Output the [X, Y] coordinate of the center of the cell containing the given text.  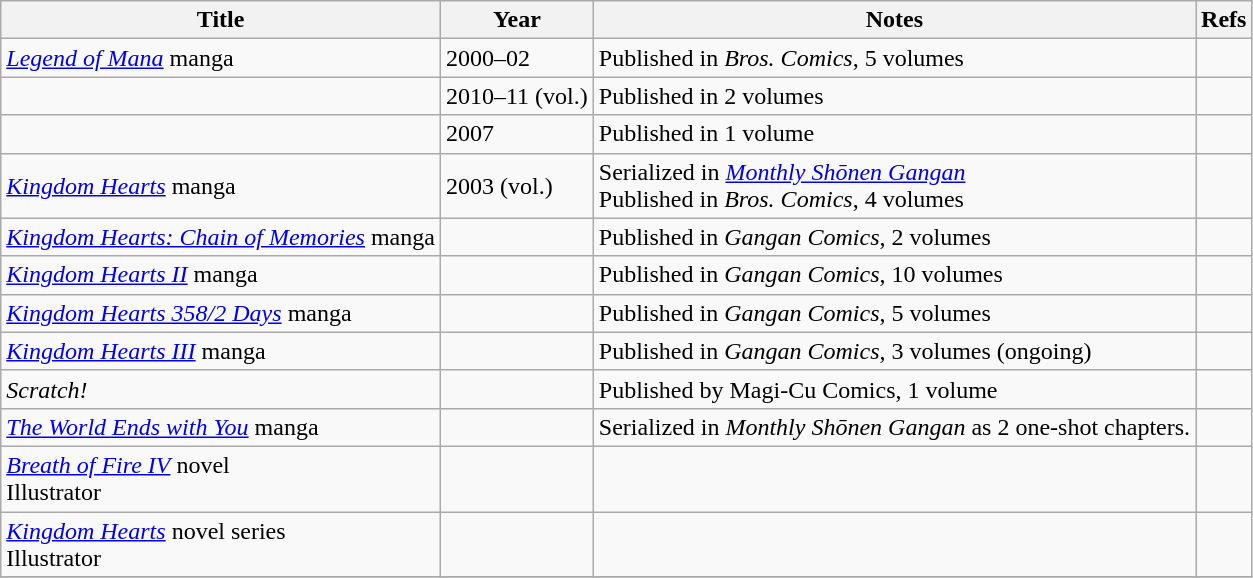
Title [221, 20]
2007 [516, 134]
Notes [894, 20]
Published in Gangan Comics, 2 volumes [894, 237]
Kingdom Hearts: Chain of Memories manga [221, 237]
Serialized in Monthly Shōnen Gangan as 2 one-shot chapters. [894, 427]
Published by Magi-Cu Comics, 1 volume [894, 389]
2000–02 [516, 58]
Published in 1 volume [894, 134]
Legend of Mana manga [221, 58]
The World Ends with You manga [221, 427]
Serialized in Monthly Shōnen GanganPublished in Bros. Comics, 4 volumes [894, 186]
Published in Gangan Comics, 3 volumes (ongoing) [894, 351]
Refs [1224, 20]
Published in Bros. Comics, 5 volumes [894, 58]
Kingdom Hearts 358/2 Days manga [221, 313]
Kingdom Hearts manga [221, 186]
Published in Gangan Comics, 10 volumes [894, 275]
Kingdom Hearts novel seriesIllustrator [221, 544]
2003 (vol.) [516, 186]
Published in 2 volumes [894, 96]
2010–11 (vol.) [516, 96]
Published in Gangan Comics, 5 volumes [894, 313]
Year [516, 20]
Kingdom Hearts III manga [221, 351]
Breath of Fire IV novelIllustrator [221, 478]
Kingdom Hearts II manga [221, 275]
Scratch! [221, 389]
